From the cell containing the given text, extract its center point as [x, y] coordinate. 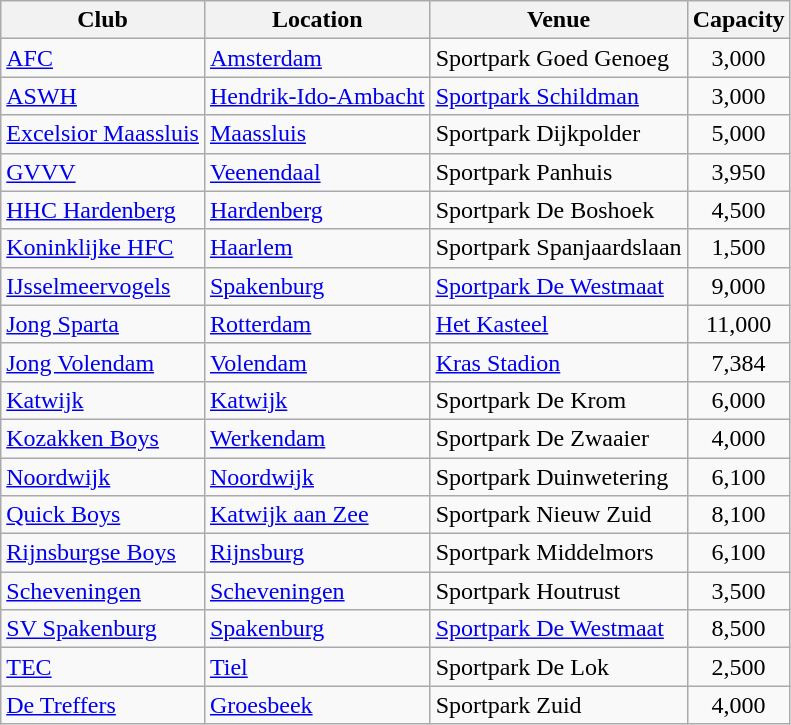
Amsterdam [317, 58]
8,100 [738, 515]
Sportpark Dijkpolder [558, 134]
HHC Hardenberg [103, 210]
2,500 [738, 667]
Sportpark Duinwetering [558, 477]
Sportpark De Boshoek [558, 210]
Maassluis [317, 134]
3,950 [738, 172]
5,000 [738, 134]
Capacity [738, 20]
Groesbeek [317, 705]
Haarlem [317, 248]
Koninklijke HFC [103, 248]
Location [317, 20]
Volendam [317, 362]
Sportpark Zuid [558, 705]
Rotterdam [317, 324]
AFC [103, 58]
Sportpark Nieuw Zuid [558, 515]
De Treffers [103, 705]
Sportpark De Zwaaier [558, 438]
ASWH [103, 96]
3,500 [738, 591]
Sportpark Middelmors [558, 553]
8,500 [738, 629]
4,500 [738, 210]
9,000 [738, 286]
Sportpark Schildman [558, 96]
SV Spakenburg [103, 629]
Het Kasteel [558, 324]
6,000 [738, 400]
Jong Sparta [103, 324]
GVVV [103, 172]
Quick Boys [103, 515]
11,000 [738, 324]
1,500 [738, 248]
IJsselmeervogels [103, 286]
Rijnsburgse Boys [103, 553]
Kras Stadion [558, 362]
Tiel [317, 667]
Hendrik-Ido-Ambacht [317, 96]
Sportpark Spanjaardslaan [558, 248]
Rijnsburg [317, 553]
7,384 [738, 362]
Sportpark Houtrust [558, 591]
Jong Volendam [103, 362]
Sportpark Goed Genoeg [558, 58]
Kozakken Boys [103, 438]
Werkendam [317, 438]
Venue [558, 20]
Excelsior Maassluis [103, 134]
Veenendaal [317, 172]
Sportpark De Lok [558, 667]
Sportpark De Krom [558, 400]
TEC [103, 667]
Club [103, 20]
Sportpark Panhuis [558, 172]
Hardenberg [317, 210]
Katwijk aan Zee [317, 515]
